Output the [x, y] coordinate of the center of the cell containing the given text.  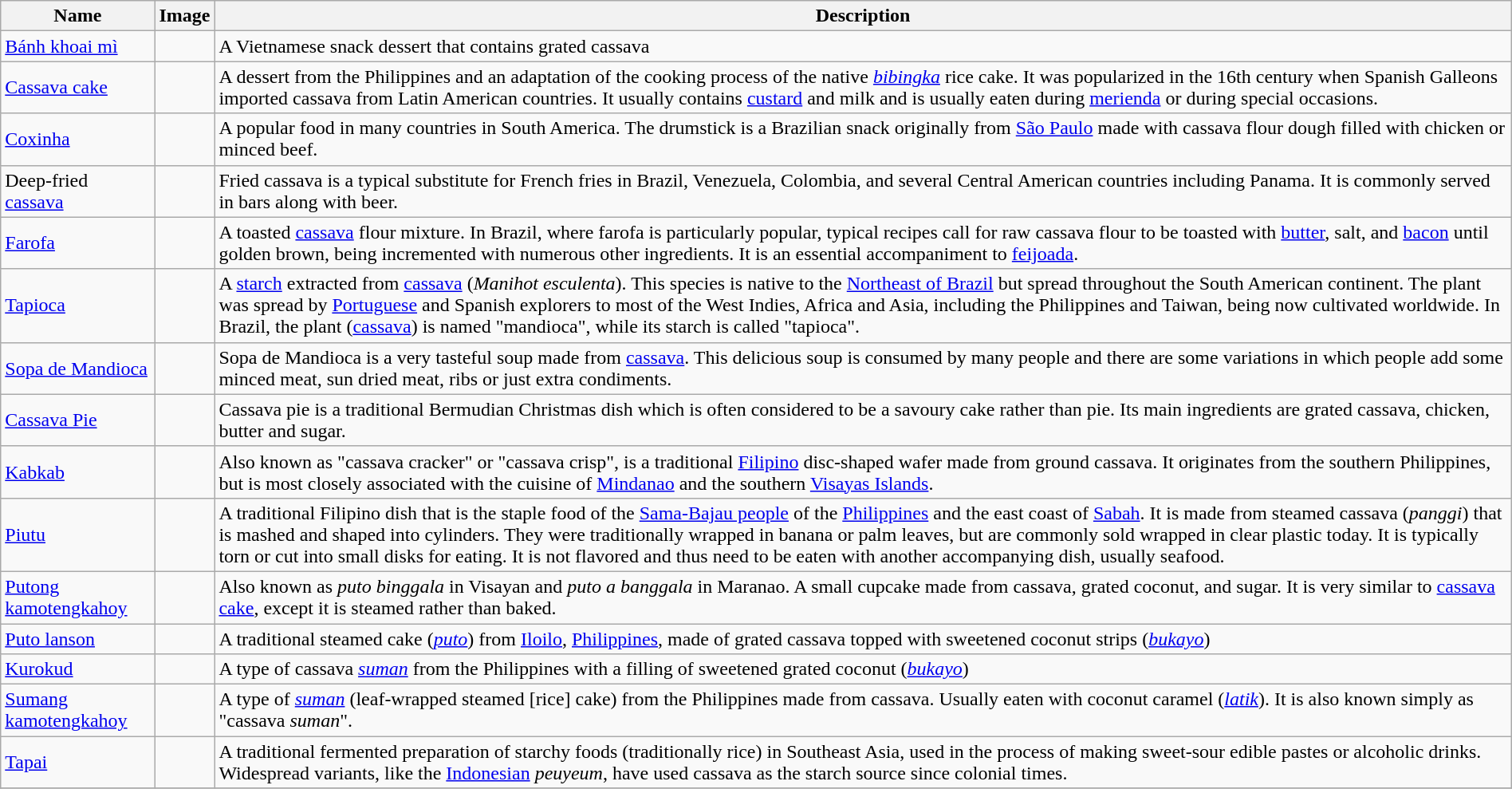
A Vietnamese snack dessert that contains grated cassava [863, 46]
A traditional steamed cake (puto) from Iloilo, Philippines, made of grated cassava topped with sweetened coconut strips (bukayo) [863, 639]
Coxinha [78, 139]
Bánh khoai mì [78, 46]
Kurokud [78, 669]
Image [185, 16]
Cassava Pie [78, 420]
Cassava cake [78, 88]
Kabkab [78, 472]
Tapai [78, 763]
Piutu [78, 535]
Puto lanson [78, 639]
Sopa de Mandioca [78, 369]
Sumang kamotengkahoy [78, 710]
Tapioca [78, 306]
Putong kamotengkahoy [78, 597]
Farofa [78, 243]
Deep-fried cassava [78, 191]
Name [78, 16]
Description [863, 16]
A type of cassava suman from the Philippines with a filling of sweetened grated coconut (bukayo) [863, 669]
